Detect which cell encompasses the target text, then output its (x, y) center coordinate. 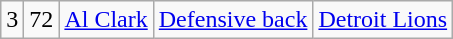
Defensive back (233, 20)
Detroit Lions (383, 20)
72 (42, 20)
3 (12, 20)
Al Clark (106, 20)
